Locate the cell with the specified text and output its (x, y) center coordinate. 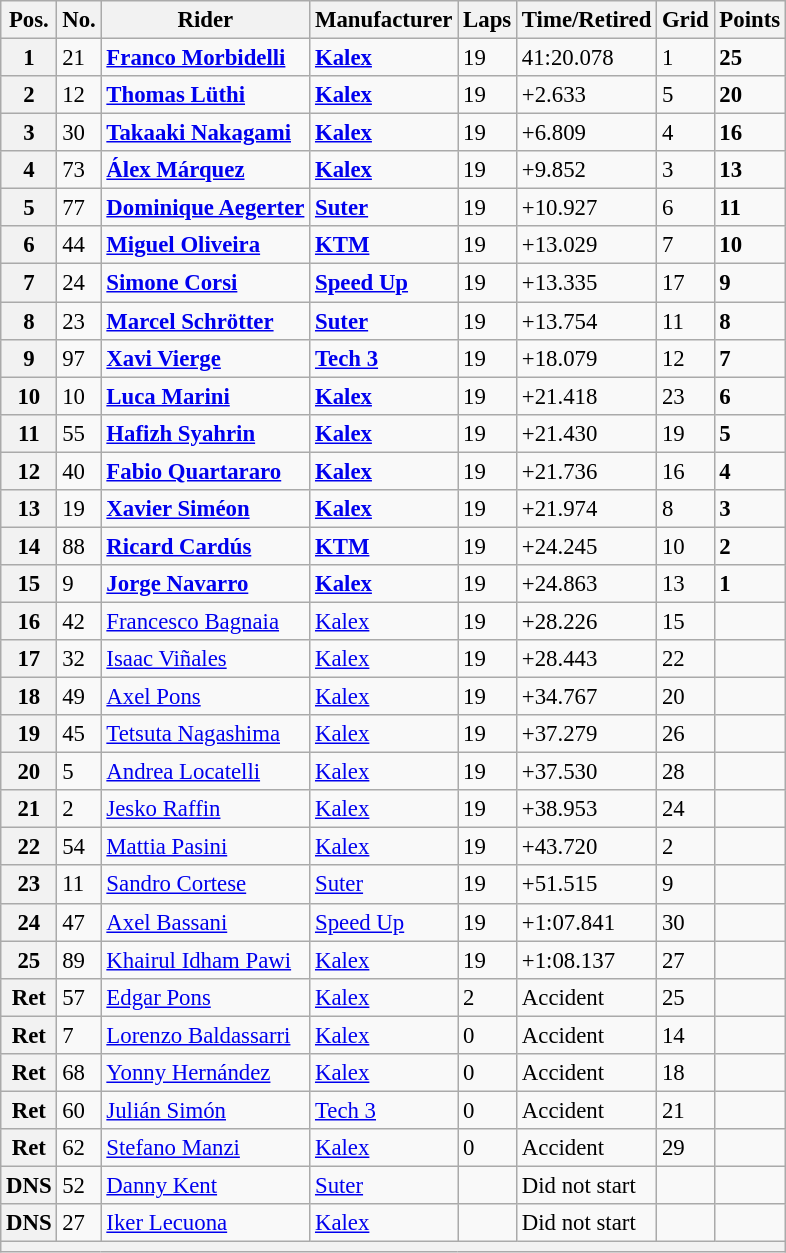
49 (79, 697)
45 (79, 734)
Ricard Cardús (206, 546)
+13.754 (587, 321)
Stefano Manzi (206, 1148)
54 (79, 847)
47 (79, 922)
Jesko Raffin (206, 809)
+6.809 (587, 133)
77 (79, 208)
29 (686, 1148)
+37.279 (587, 734)
+21.736 (587, 471)
44 (79, 245)
Grid (686, 20)
+51.515 (587, 885)
+2.633 (587, 95)
Edgar Pons (206, 997)
+28.443 (587, 659)
Xavi Vierge (206, 358)
55 (79, 433)
88 (79, 546)
+13.029 (587, 245)
Xavier Siméon (206, 509)
Iker Lecuona (206, 1223)
Lorenzo Baldassarri (206, 1035)
Dominique Aegerter (206, 208)
60 (79, 1110)
Francesco Bagnaia (206, 621)
Sandro Cortese (206, 885)
73 (79, 170)
41:20.078 (587, 58)
Danny Kent (206, 1185)
32 (79, 659)
40 (79, 471)
Mattia Pasini (206, 847)
+1:07.841 (587, 922)
Pos. (29, 20)
No. (79, 20)
+34.767 (587, 697)
+13.335 (587, 283)
+38.953 (587, 809)
Jorge Navarro (206, 584)
Isaac Viñales (206, 659)
62 (79, 1148)
+18.079 (587, 358)
Axel Bassani (206, 922)
+37.530 (587, 772)
52 (79, 1185)
Laps (488, 20)
89 (79, 960)
Franco Morbidelli (206, 58)
Hafizh Syahrin (206, 433)
+43.720 (587, 847)
Tetsuta Nagashima (206, 734)
Time/Retired (587, 20)
Julián Simón (206, 1110)
Fabio Quartararo (206, 471)
+24.245 (587, 546)
+28.226 (587, 621)
+9.852 (587, 170)
Takaaki Nakagami (206, 133)
Yonny Hernández (206, 1073)
Andrea Locatelli (206, 772)
97 (79, 358)
Marcel Schrötter (206, 321)
Thomas Lüthi (206, 95)
Points (750, 20)
57 (79, 997)
+21.418 (587, 396)
Álex Márquez (206, 170)
+24.863 (587, 584)
+21.430 (587, 433)
+21.974 (587, 509)
26 (686, 734)
28 (686, 772)
Miguel Oliveira (206, 245)
Rider (206, 20)
Luca Marini (206, 396)
Axel Pons (206, 697)
42 (79, 621)
Manufacturer (384, 20)
Simone Corsi (206, 283)
+1:08.137 (587, 960)
+10.927 (587, 208)
68 (79, 1073)
Khairul Idham Pawi (206, 960)
